Determine the (X, Y) coordinate at the center of the cell enclosing the given text.  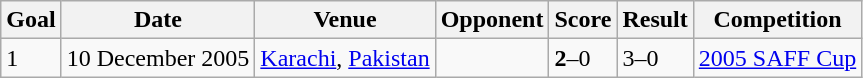
Venue (345, 20)
Score (583, 20)
Opponent (492, 20)
Competition (777, 20)
Date (158, 20)
3–0 (655, 58)
10 December 2005 (158, 58)
2–0 (583, 58)
Result (655, 20)
Karachi, Pakistan (345, 58)
2005 SAFF Cup (777, 58)
Goal (31, 20)
1 (31, 58)
